Detect which cell encompasses the target text, then output its (X, Y) center coordinate. 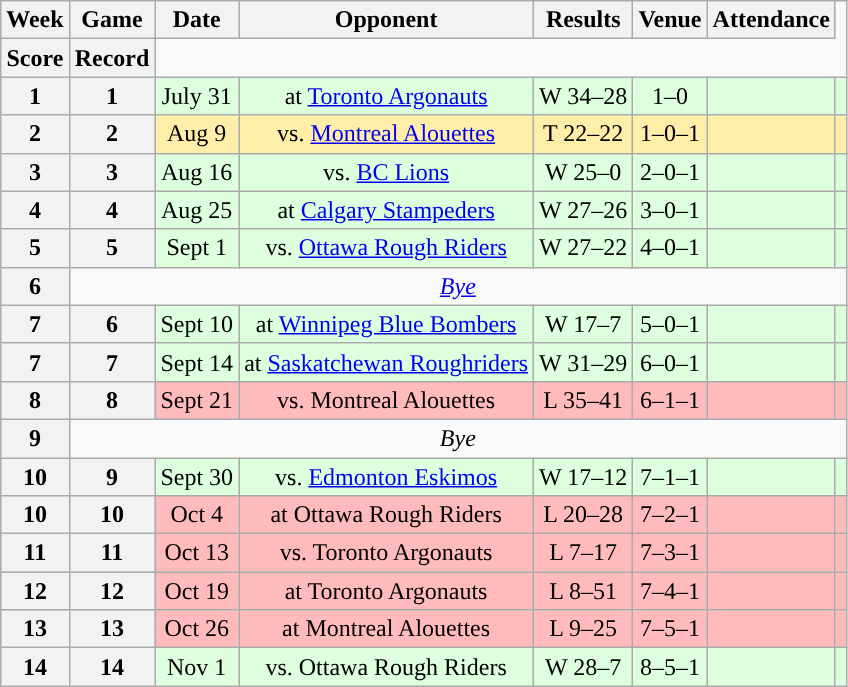
7–1–1 (670, 477)
Attendance (771, 20)
W 17–12 (584, 477)
at Winnipeg Blue Bombers (386, 324)
Game (112, 20)
1–0–1 (670, 134)
8–5–1 (670, 667)
Nov 1 (197, 667)
7–5–1 (670, 629)
vs. Edmonton Eskimos (386, 477)
Aug 9 (197, 134)
7–2–1 (670, 515)
W 28–7 (584, 667)
vs. Toronto Argonauts (386, 553)
Oct 4 (197, 515)
L 7–17 (584, 553)
L 20–28 (584, 515)
Venue (670, 20)
at Ottawa Rough Riders (386, 515)
3–0–1 (670, 210)
Oct 26 (197, 629)
Sept 21 (197, 400)
Sept 14 (197, 362)
at Montreal Alouettes (386, 629)
Date (197, 20)
5–0–1 (670, 324)
Sept 1 (197, 248)
at Calgary Stampeders (386, 210)
4–0–1 (670, 248)
7–4–1 (670, 591)
2–0–1 (670, 172)
Sept 10 (197, 324)
W 31–29 (584, 362)
T 22–22 (584, 134)
W 34–28 (584, 96)
at Saskatchewan Roughriders (386, 362)
Aug 16 (197, 172)
L 35–41 (584, 400)
7–3–1 (670, 553)
Results (584, 20)
Oct 13 (197, 553)
6–0–1 (670, 362)
W 25–0 (584, 172)
Aug 25 (197, 210)
W 27–26 (584, 210)
Score (35, 58)
L 9–25 (584, 629)
W 27–22 (584, 248)
Record (112, 58)
vs. BC Lions (386, 172)
Opponent (386, 20)
Week (35, 20)
July 31 (197, 96)
Sept 30 (197, 477)
Oct 19 (197, 591)
L 8–51 (584, 591)
6–1–1 (670, 400)
W 17–7 (584, 324)
1–0 (670, 96)
